Pinpoint the cell where the given text exists, returning its (x, y) midpoint coordinate. 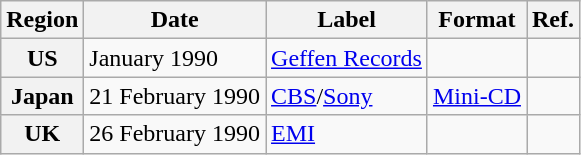
26 February 1990 (175, 134)
Label (347, 20)
Ref. (552, 20)
UK (42, 134)
Mini-CD (476, 96)
Japan (42, 96)
January 1990 (175, 58)
US (42, 58)
EMI (347, 134)
21 February 1990 (175, 96)
Region (42, 20)
Format (476, 20)
Date (175, 20)
CBS/Sony (347, 96)
Geffen Records (347, 58)
